Return the [x, y] coordinate for the center point of the cell that contains the specified text.  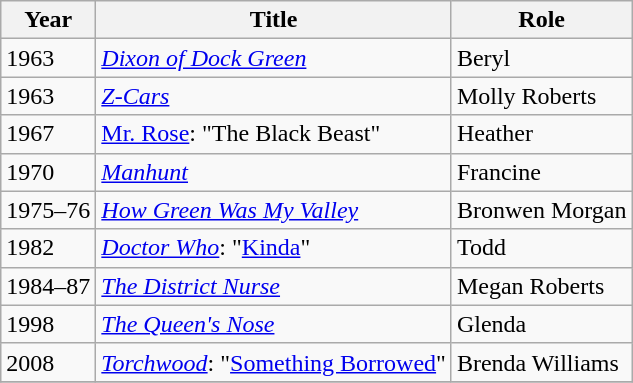
1984–87 [48, 286]
The Queen's Nose [274, 324]
1998 [48, 324]
1970 [48, 172]
Mr. Rose: "The Black Beast" [274, 134]
Brenda Williams [542, 362]
Molly Roberts [542, 96]
Todd [542, 248]
2008 [48, 362]
Beryl [542, 58]
Title [274, 20]
Glenda [542, 324]
Heather [542, 134]
Z-Cars [274, 96]
How Green Was My Valley [274, 210]
Doctor Who: "Kinda" [274, 248]
1982 [48, 248]
Megan Roberts [542, 286]
Bronwen Morgan [542, 210]
Year [48, 20]
The District Nurse [274, 286]
Manhunt [274, 172]
Torchwood: "Something Borrowed" [274, 362]
1967 [48, 134]
1975–76 [48, 210]
Francine [542, 172]
Dixon of Dock Green [274, 58]
Role [542, 20]
